From the cell containing the given text, extract its center point as [X, Y] coordinate. 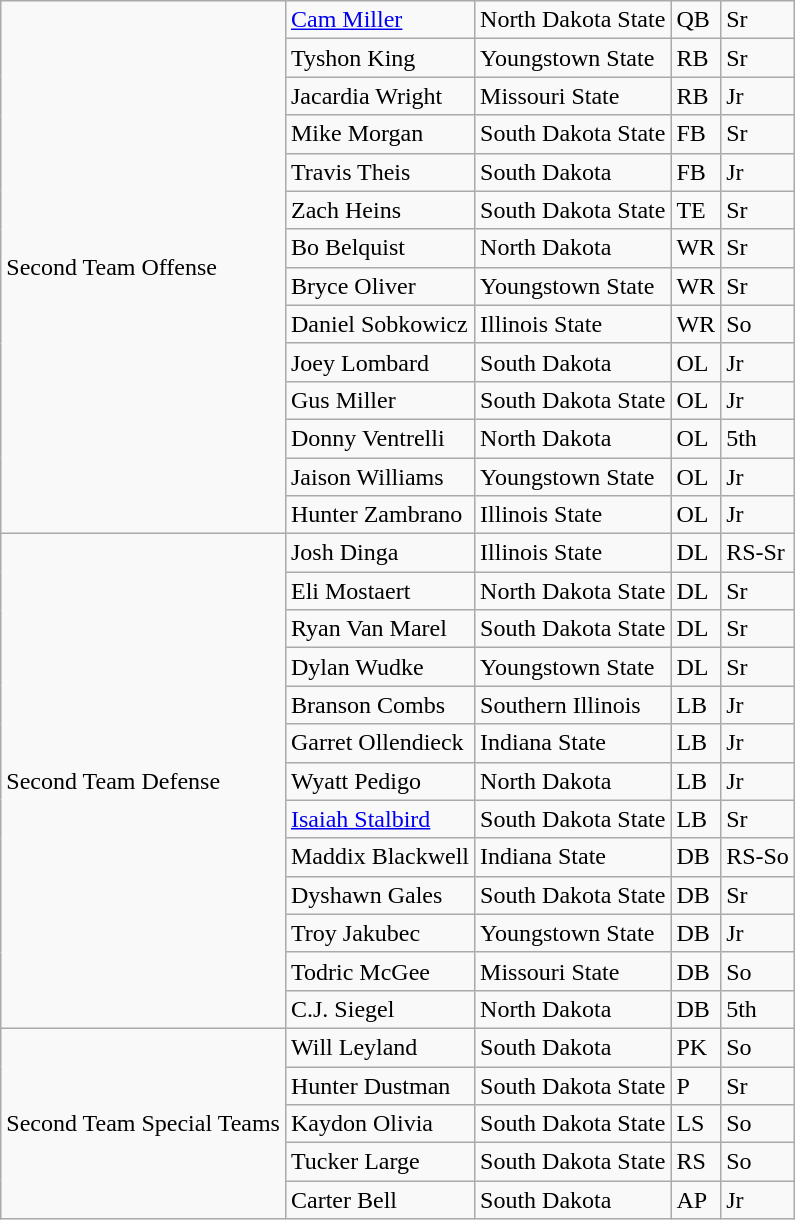
Cam Miller [380, 20]
Zach Heins [380, 210]
LS [696, 1124]
Bryce Oliver [380, 286]
Kaydon Olivia [380, 1124]
QB [696, 20]
Maddix Blackwell [380, 857]
Josh Dinga [380, 553]
RS-Sr [758, 553]
P [696, 1085]
Garret Ollendieck [380, 743]
Hunter Dustman [380, 1085]
Jacardia Wright [380, 96]
Troy Jakubec [380, 933]
TE [696, 210]
Daniel Sobkowicz [380, 324]
Mike Morgan [380, 134]
Ryan Van Marel [380, 629]
Wyatt Pedigo [380, 781]
C.J. Siegel [380, 1009]
Hunter Zambrano [380, 515]
Tucker Large [380, 1162]
RS [696, 1162]
Tyshon King [380, 58]
Bo Belquist [380, 248]
Second Team Special Teams [144, 1123]
Donny Ventrelli [380, 438]
Will Leyland [380, 1047]
Southern Illinois [573, 705]
AP [696, 1200]
RS-So [758, 857]
Branson Combs [380, 705]
Joey Lombard [380, 362]
Second Team Defense [144, 782]
Dyshawn Gales [380, 895]
Dylan Wudke [380, 667]
Jaison Williams [380, 477]
Isaiah Stalbird [380, 819]
PK [696, 1047]
Eli Mostaert [380, 591]
Carter Bell [380, 1200]
Todric McGee [380, 971]
Gus Miller [380, 400]
Second Team Offense [144, 268]
Travis Theis [380, 172]
